From the cell containing the given text, extract its center point as [X, Y] coordinate. 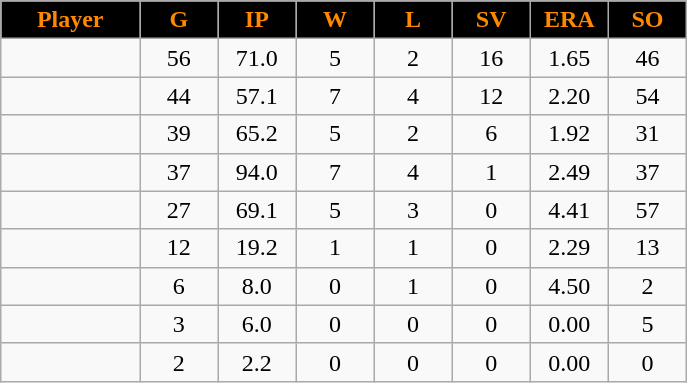
2.49 [569, 172]
57 [647, 210]
44 [179, 96]
54 [647, 96]
1.65 [569, 58]
G [179, 20]
4.50 [569, 286]
69.1 [257, 210]
2.29 [569, 248]
L [413, 20]
2.20 [569, 96]
Player [70, 20]
13 [647, 248]
1.92 [569, 134]
46 [647, 58]
IP [257, 20]
65.2 [257, 134]
ERA [569, 20]
57.1 [257, 96]
39 [179, 134]
27 [179, 210]
W [335, 20]
31 [647, 134]
71.0 [257, 58]
16 [491, 58]
19.2 [257, 248]
2.2 [257, 362]
SV [491, 20]
4.41 [569, 210]
56 [179, 58]
6.0 [257, 324]
94.0 [257, 172]
8.0 [257, 286]
SO [647, 20]
